From the cell containing the given text, extract its center point as (X, Y) coordinate. 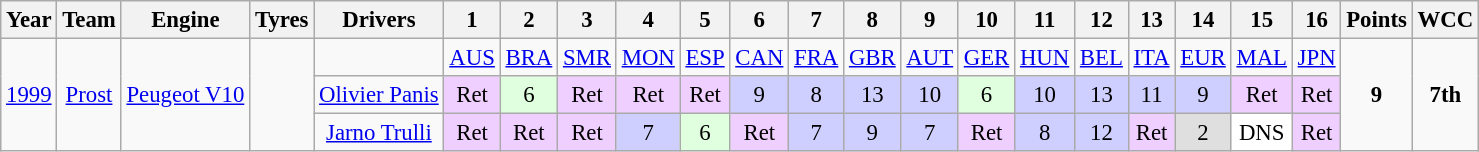
Olivier Panis (379, 95)
MAL (1262, 58)
GBR (872, 58)
AUT (930, 58)
16 (1316, 20)
ESP (705, 58)
3 (588, 20)
Year (29, 20)
AUS (472, 58)
Drivers (379, 20)
4 (648, 20)
Points (1376, 20)
Team (89, 20)
EUR (1203, 58)
SMR (588, 58)
Peugeot V10 (186, 96)
1999 (29, 96)
CAN (760, 58)
JPN (1316, 58)
5 (705, 20)
Jarno Trulli (379, 133)
GER (986, 58)
MON (648, 58)
Engine (186, 20)
14 (1203, 20)
ITA (1152, 58)
WCC (1445, 20)
15 (1262, 20)
HUN (1045, 58)
1 (472, 20)
Prost (89, 96)
BEL (1102, 58)
DNS (1262, 133)
7th (1445, 96)
FRA (816, 58)
Tyres (282, 20)
BRA (528, 58)
